Provide the (X, Y) coordinate of the cell's center where the given text is located.  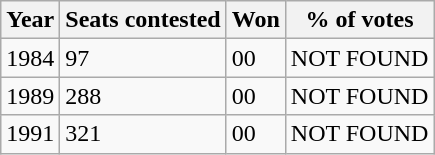
1989 (30, 96)
Year (30, 20)
Seats contested (143, 20)
% of votes (360, 20)
1984 (30, 58)
Won (256, 20)
288 (143, 96)
1991 (30, 134)
97 (143, 58)
321 (143, 134)
